Determine the [X, Y] coordinate at the center of the cell enclosing the given text.  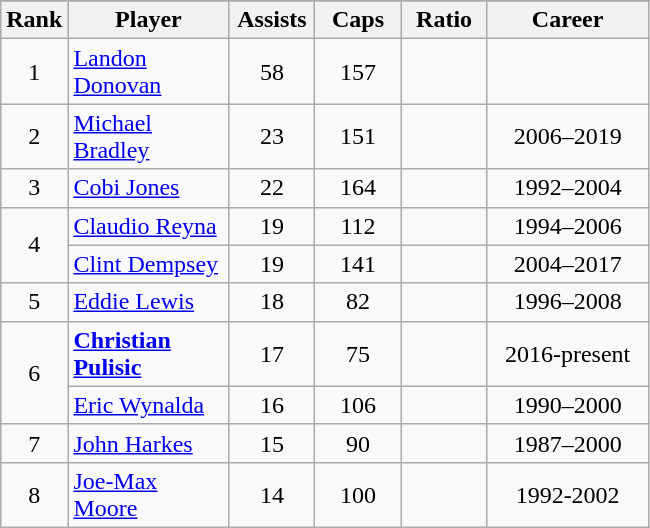
82 [358, 302]
75 [358, 354]
Ratio [444, 20]
90 [358, 443]
Eric Wynalda [148, 405]
Clint Dempsey [148, 264]
2 [34, 136]
164 [358, 188]
5 [34, 302]
1987–2000 [568, 443]
18 [272, 302]
3 [34, 188]
Claudio Reyna [148, 226]
Caps [358, 20]
157 [358, 72]
16 [272, 405]
141 [358, 264]
22 [272, 188]
Michael Bradley [148, 136]
106 [358, 405]
1992-2002 [568, 494]
58 [272, 72]
Rank [34, 20]
2006–2019 [568, 136]
1 [34, 72]
15 [272, 443]
7 [34, 443]
2004–2017 [568, 264]
1994–2006 [568, 226]
2016-present [568, 354]
Eddie Lewis [148, 302]
17 [272, 354]
100 [358, 494]
151 [358, 136]
1992–2004 [568, 188]
1990–2000 [568, 405]
23 [272, 136]
Player [148, 20]
Christian Pulisic [148, 354]
14 [272, 494]
John Harkes [148, 443]
Assists [272, 20]
4 [34, 245]
8 [34, 494]
Landon Donovan [148, 72]
Career [568, 20]
6 [34, 372]
Joe-Max Moore [148, 494]
112 [358, 226]
Cobi Jones [148, 188]
1996–2008 [568, 302]
